Search for the cell housing the specified text and yield its (x, y) center coordinate. 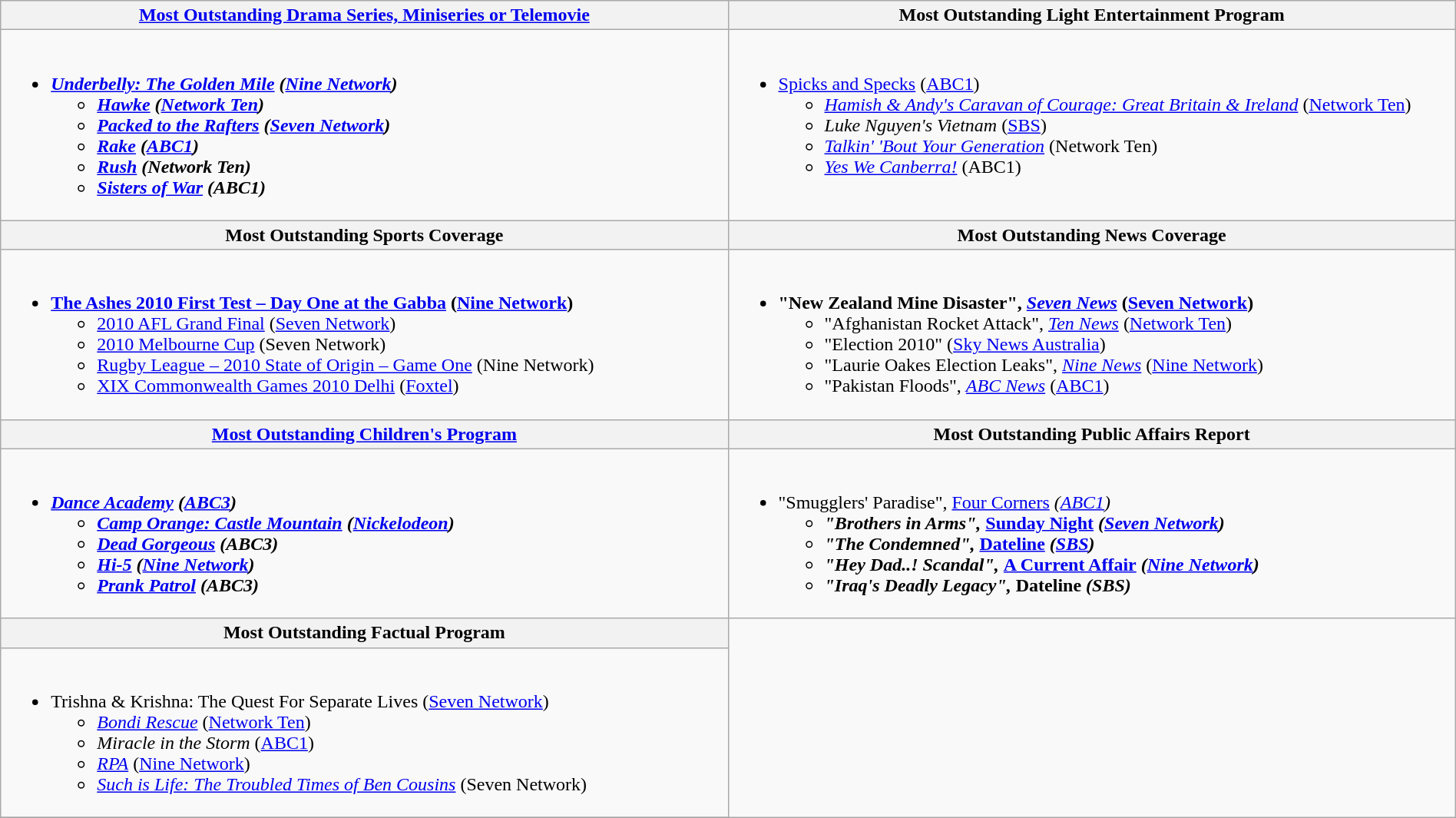
Dance Academy (ABC3)Camp Orange: Castle Mountain (Nickelodeon)Dead Gorgeous (ABC3)Hi-5 (Nine Network)Prank Patrol (ABC3) (364, 533)
Underbelly: The Golden Mile (Nine Network)Hawke (Network Ten)Packed to the Rafters (Seven Network)Rake (ABC1)Rush (Network Ten)Sisters of War (ABC1) (364, 125)
Most Outstanding Factual Program (364, 633)
Most Outstanding Drama Series, Miniseries or Telemovie (364, 15)
Most Outstanding Children's Program (364, 434)
Most Outstanding Public Affairs Report (1092, 434)
Most Outstanding Light Entertainment Program (1092, 15)
Most Outstanding News Coverage (1092, 235)
Most Outstanding Sports Coverage (364, 235)
